Output the [X, Y] coordinate of the center of the cell containing the given text.  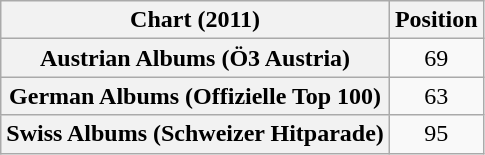
Austrian Albums (Ö3 Austria) [196, 58]
Position [436, 20]
Swiss Albums (Schweizer Hitparade) [196, 134]
69 [436, 58]
Chart (2011) [196, 20]
95 [436, 134]
German Albums (Offizielle Top 100) [196, 96]
63 [436, 96]
